Find where the given text appears and provide that cell's center as (x, y) coordinate. 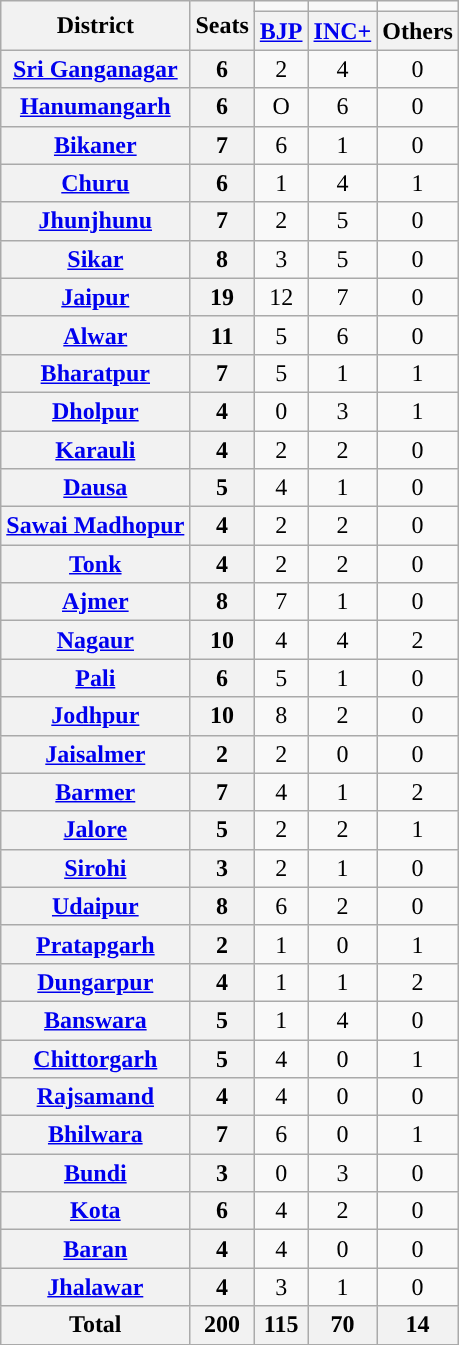
Bikaner (96, 145)
Seats (222, 26)
Udaipur (96, 906)
Pratapgarh (96, 944)
Dausa (96, 488)
Others (418, 31)
Total (96, 1325)
Jodhpur (96, 716)
Barmer (96, 792)
Jaisalmer (96, 754)
Dholpur (96, 411)
19 (222, 297)
11 (222, 335)
Tonk (96, 564)
Bhilwara (96, 1135)
Baran (96, 1249)
Jhalawar (96, 1287)
Sirohi (96, 868)
INC+ (342, 31)
Bundi (96, 1173)
Churu (96, 183)
Karauli (96, 449)
Alwar (96, 335)
115 (281, 1325)
Bharatpur (96, 373)
Sawai Madhopur (96, 526)
Banswara (96, 1020)
Sikar (96, 259)
Pali (96, 678)
200 (222, 1325)
Jhunjhunu (96, 221)
12 (281, 297)
Ajmer (96, 602)
Chittorgarh (96, 1059)
Hanumangarh (96, 107)
District (96, 26)
Nagaur (96, 640)
O (281, 107)
Rajsamand (96, 1097)
70 (342, 1325)
14 (418, 1325)
Kota (96, 1211)
Jalore (96, 830)
Dungarpur (96, 982)
Jaipur (96, 297)
Sri Ganganagar (96, 69)
BJP (281, 31)
